Return the (x, y) coordinate for the center point of the cell that contains the specified text.  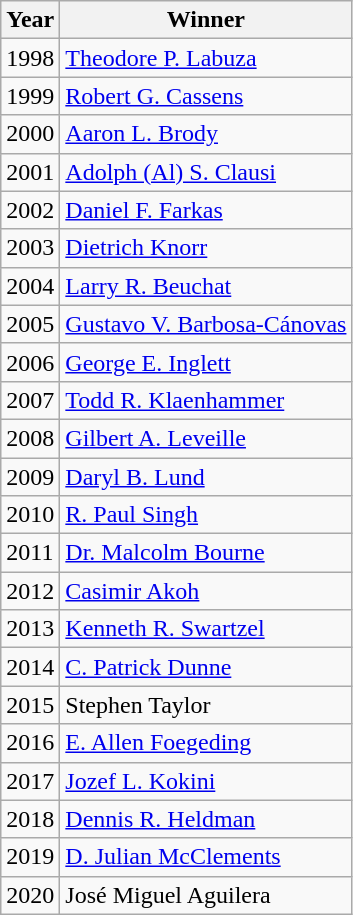
Kenneth R. Swartzel (206, 629)
Dr. Malcolm Bourne (206, 553)
2010 (30, 515)
Robert G. Cassens (206, 96)
2016 (30, 743)
2019 (30, 857)
Gilbert A. Leveille (206, 438)
2000 (30, 134)
Stephen Taylor (206, 705)
2015 (30, 705)
1999 (30, 96)
D. Julian McClements (206, 857)
Aaron L. Brody (206, 134)
Dennis R. Heldman (206, 819)
2004 (30, 286)
Winner (206, 20)
2005 (30, 324)
George E. Inglett (206, 362)
Year (30, 20)
2017 (30, 781)
2020 (30, 895)
2003 (30, 248)
Larry R. Beuchat (206, 286)
1998 (30, 58)
R. Paul Singh (206, 515)
Adolph (Al) S. Clausi (206, 172)
2011 (30, 553)
2013 (30, 629)
Daniel F. Farkas (206, 210)
Casimir Akoh (206, 591)
Jozef L. Kokini (206, 781)
2002 (30, 210)
2008 (30, 438)
Gustavo V. Barbosa-Cánovas (206, 324)
Dietrich Knorr (206, 248)
2007 (30, 400)
Daryl B. Lund (206, 477)
E. Allen Foegeding (206, 743)
Todd R. Klaenhammer (206, 400)
2009 (30, 477)
Theodore P. Labuza (206, 58)
2014 (30, 667)
2006 (30, 362)
C. Patrick Dunne (206, 667)
José Miguel Aguilera (206, 895)
2018 (30, 819)
2012 (30, 591)
2001 (30, 172)
